From the cell containing the given text, extract its center point as [X, Y] coordinate. 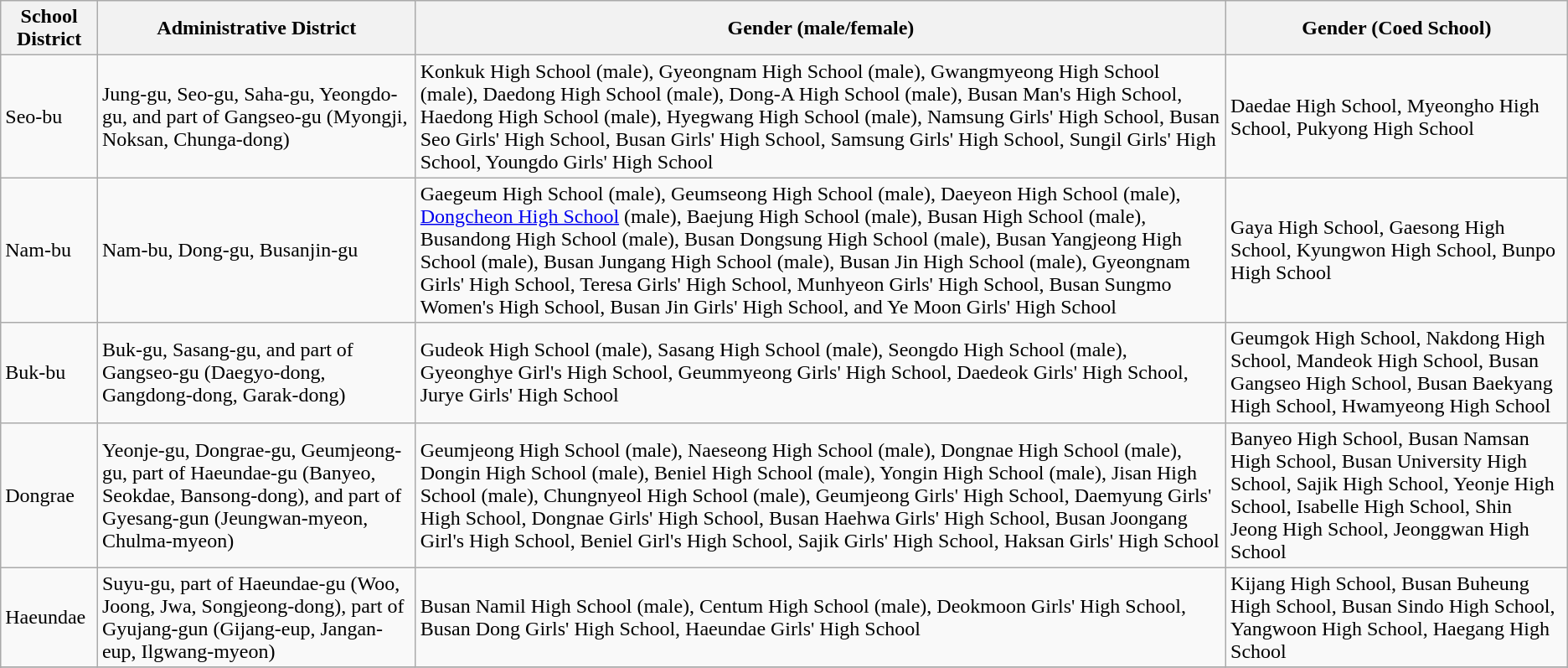
Suyu-gu, part of Haeundae-gu (Woo, Joong, Jwa, Songjeong-dong), part of Gyujang-gun (Gijang-eup, Jangan-eup, Ilgwang-myeon) [256, 617]
Nam-bu [49, 250]
Geumgok High School, Nakdong High School, Mandeok High School, Busan Gangseo High School, Busan Baekyang High School, Hwamyeong High School [1397, 372]
Nam-bu, Dong-gu, Busanjin-gu [256, 250]
School District [49, 28]
Daedae High School, Myeongho High School, Pukyong High School [1397, 117]
Yeonje-gu, Dongrae-gu, Geumjeong-gu, part of Haeundae-gu (Banyeo, Seokdae, Bansong-dong), and part of Gyesang-gun (Jeungwan-myeon, Chulma-myeon) [256, 495]
Administrative District [256, 28]
Gender (male/female) [821, 28]
Kijang High School, Busan Buheung High School, Busan Sindo High School, Yangwoon High School, Haegang High School [1397, 617]
Busan Namil High School (male), Centum High School (male), Deokmoon Girls' High School, Busan Dong Girls' High School, Haeundae Girls' High School [821, 617]
Dongrae [49, 495]
Gender (Coed School) [1397, 28]
Gaya High School, Gaesong High School, Kyungwon High School, Bunpo High School [1397, 250]
Buk-gu, Sasang-gu, and part of Gangseo-gu (Daegyo-dong, Gangdong-dong, Garak-dong) [256, 372]
Seo-bu [49, 117]
Buk-bu [49, 372]
Jung-gu, Seo-gu, Saha-gu, Yeongdo-gu, and part of Gangseo-gu (Myongji, Noksan, Chunga-dong) [256, 117]
Haeundae [49, 617]
